Capture the cell that displays the provided text and extract its [x, y] central coordinate. 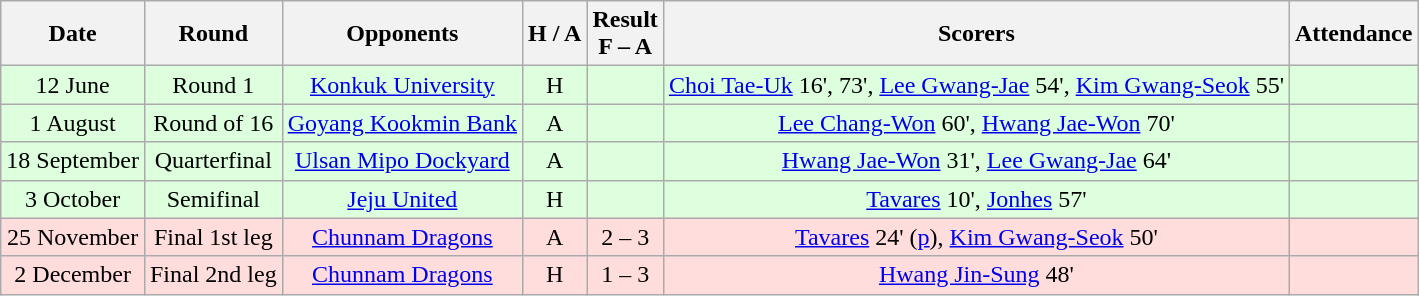
3 October [73, 199]
1 August [73, 123]
Attendance [1354, 34]
Konkuk University [402, 85]
12 June [73, 85]
Final 1st leg [213, 237]
2 – 3 [625, 237]
18 September [73, 161]
Tavares 24' (p), Kim Gwang-Seok 50' [976, 237]
Ulsan Mipo Dockyard [402, 161]
Round of 16 [213, 123]
Hwang Jin-Sung 48' [976, 275]
Round 1 [213, 85]
Opponents [402, 34]
Goyang Kookmin Bank [402, 123]
Date [73, 34]
Scorers [976, 34]
Final 2nd leg [213, 275]
Round [213, 34]
Tavares 10', Jonhes 57' [976, 199]
Hwang Jae-Won 31', Lee Gwang-Jae 64' [976, 161]
25 November [73, 237]
Quarterfinal [213, 161]
1 – 3 [625, 275]
ResultF – A [625, 34]
Choi Tae-Uk 16', 73', Lee Gwang-Jae 54', Kim Gwang-Seok 55' [976, 85]
H / A [555, 34]
Jeju United [402, 199]
2 December [73, 275]
Lee Chang-Won 60', Hwang Jae-Won 70' [976, 123]
Semifinal [213, 199]
